Output the [x, y] coordinate of the center of the cell containing the given text.  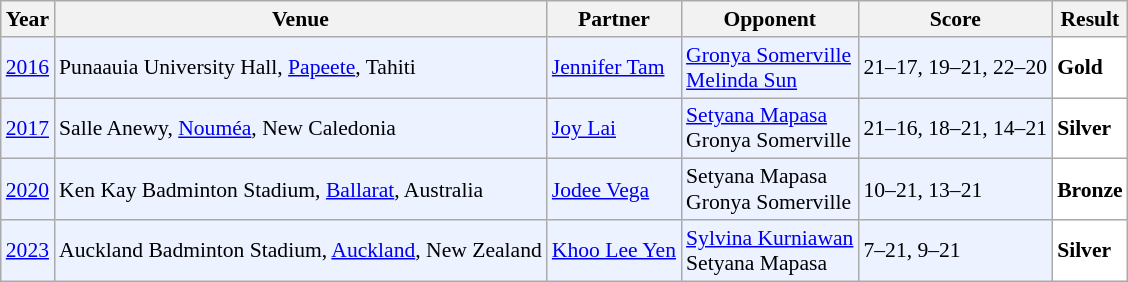
Result [1090, 19]
2016 [28, 68]
Joy Lai [614, 128]
Sylvina Kurniawan Setyana Mapasa [770, 250]
21–17, 19–21, 22–20 [955, 68]
Auckland Badminton Stadium, Auckland, New Zealand [300, 250]
Jennifer Tam [614, 68]
Ken Kay Badminton Stadium, Ballarat, Australia [300, 190]
Partner [614, 19]
7–21, 9–21 [955, 250]
2023 [28, 250]
2020 [28, 190]
Punaauia University Hall, Papeete, Tahiti [300, 68]
Year [28, 19]
Khoo Lee Yen [614, 250]
10–21, 13–21 [955, 190]
Gronya Somerville Melinda Sun [770, 68]
Jodee Vega [614, 190]
2017 [28, 128]
Gold [1090, 68]
Venue [300, 19]
Score [955, 19]
Salle Anewy, Nouméa, New Caledonia [300, 128]
21–16, 18–21, 14–21 [955, 128]
Opponent [770, 19]
Bronze [1090, 190]
